From the cell containing the given text, extract its center point as [X, Y] coordinate. 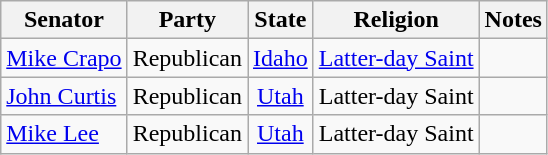
John Curtis [64, 96]
Mike Lee [64, 134]
State [281, 20]
Senator [64, 20]
Notes [513, 20]
Party [187, 20]
Mike Crapo [64, 58]
Idaho [281, 58]
Religion [396, 20]
